Pinpoint the cell where the given text exists, returning its [X, Y] midpoint coordinate. 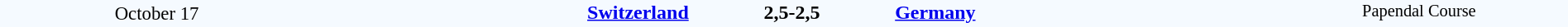
October 17 [157, 13]
Switzerland [501, 12]
Papendal Course [1419, 13]
Germany [1082, 12]
2,5-2,5 [791, 12]
